Determine the (x, y) coordinate at the center of the cell enclosing the given text.  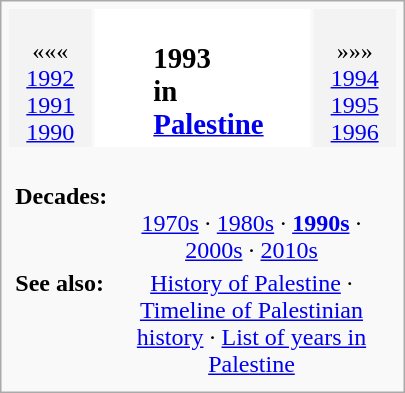
See also: (62, 324)
Decades: (62, 224)
History of Palestine · Timeline of Palestinian history · List of years in Palestine (252, 324)
Decades: 1970s · 1980s · 1990s · 2000s · 2010s See also: History of Palestine · Timeline of Palestinian history · List of years in Palestine (202, 267)
»»»199419951996 (355, 78)
1970s · 1980s · 1990s · 2000s · 2010s (252, 224)
«««199219911990 (50, 78)
